Search for the cell housing the specified text and yield its (X, Y) center coordinate. 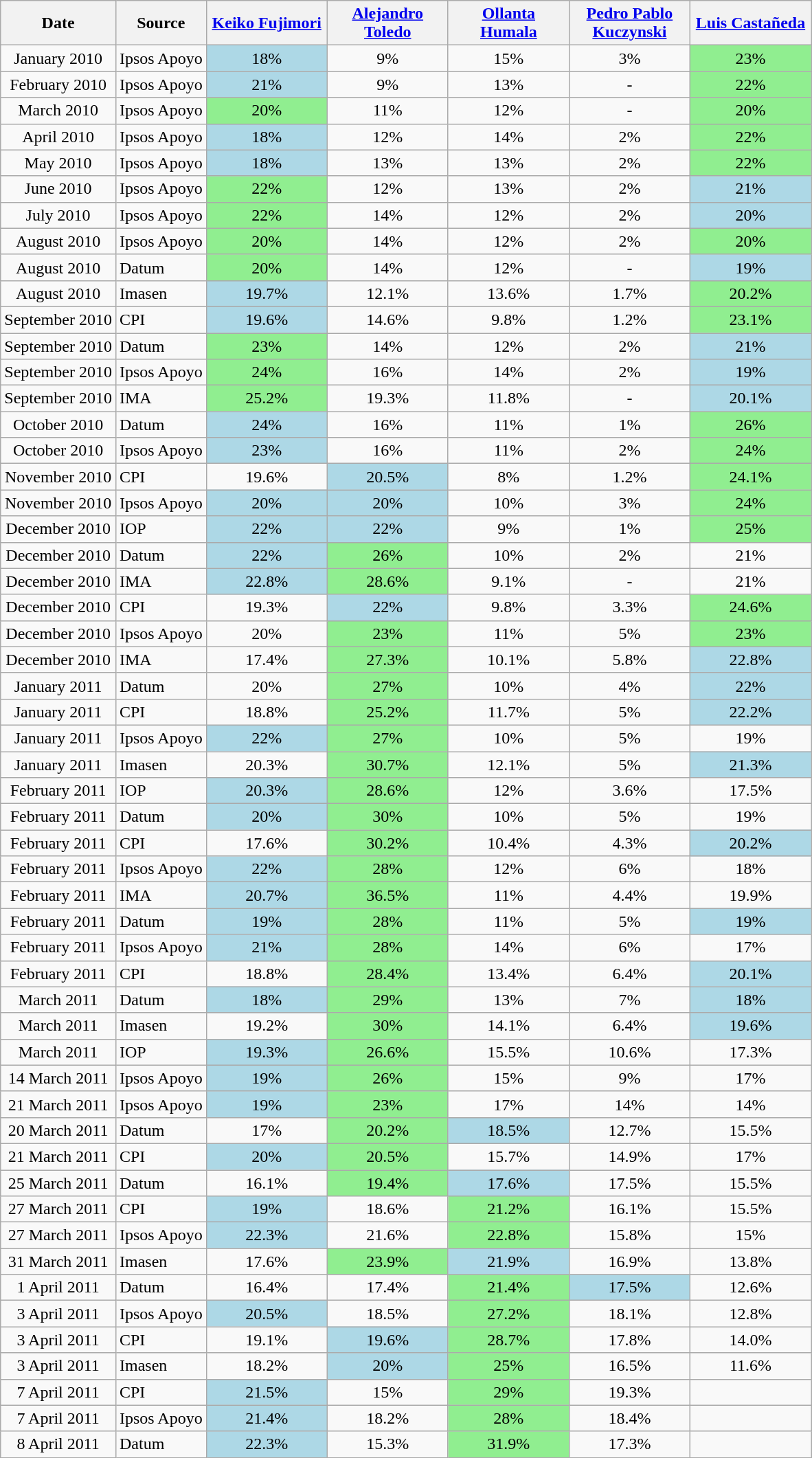
February 2010 (58, 85)
13.8% (750, 1261)
19.1% (267, 1340)
21.2% (508, 1209)
July 2010 (58, 215)
21.6% (387, 1235)
22.2% (750, 712)
1 April 2011 (58, 1288)
5.8% (629, 660)
4.3% (629, 843)
June 2010 (58, 189)
15.3% (387, 1444)
25 March 2011 (58, 1182)
Pedro Pablo Kuczynski (629, 23)
8 April 2011 (58, 1444)
18.6% (387, 1209)
31.9% (508, 1444)
10.1% (508, 660)
36.5% (387, 895)
30.2% (387, 843)
20 March 2011 (58, 1130)
24.1% (750, 477)
Ollanta Humala (508, 23)
12.7% (629, 1130)
4% (629, 686)
23.9% (387, 1261)
14.0% (750, 1340)
January 2010 (58, 58)
17.8% (629, 1340)
13.4% (508, 974)
31 March 2011 (58, 1261)
April 2010 (58, 137)
March 2010 (58, 111)
7% (629, 1000)
26.6% (387, 1052)
9.1% (508, 581)
14.6% (387, 319)
12.8% (750, 1314)
14.9% (629, 1156)
11.8% (508, 399)
19.9% (750, 895)
21.5% (267, 1392)
28.4% (387, 974)
Keiko Fujimori (267, 23)
16.5% (629, 1366)
Luis Castañeda (750, 23)
19.7% (267, 293)
15.7% (508, 1156)
21.3% (750, 765)
19.4% (387, 1182)
23.1% (750, 319)
20.7% (267, 895)
12.6% (750, 1288)
27.2% (508, 1314)
16.9% (629, 1261)
28.7% (508, 1340)
19.2% (267, 1026)
27.3% (387, 660)
10.4% (508, 843)
May 2010 (58, 163)
Date (58, 23)
8% (508, 477)
21.9% (508, 1261)
Alejandro Toledo (387, 23)
14.1% (508, 1026)
30.7% (387, 765)
3.3% (629, 607)
3.6% (629, 791)
13.6% (508, 293)
10.6% (629, 1052)
18.1% (629, 1314)
Source (161, 23)
14 March 2011 (58, 1078)
11.7% (508, 712)
18.4% (629, 1418)
11.6% (750, 1366)
4.4% (629, 895)
1.7% (629, 293)
16.4% (267, 1288)
24.6% (750, 607)
15.8% (629, 1235)
